Extract the (X, Y) coordinate from the center of the cell holding the provided text.  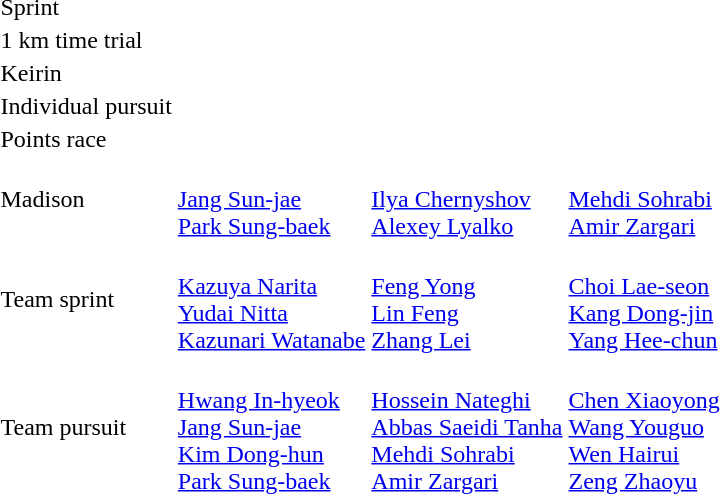
Jang Sun-jaePark Sung-baek (272, 199)
Ilya ChernyshovAlexey Lyalko (467, 199)
Kazuya NaritaYudai NittaKazunari Watanabe (272, 300)
Feng YongLin FengZhang Lei (467, 300)
